Provide the [X, Y] coordinate of the cell's center where the given text is located.  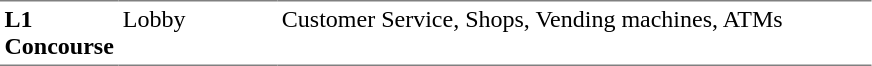
Customer Service, Shops, Vending machines, ATMs [574, 33]
Lobby [198, 33]
L1Concourse [59, 33]
